Scan for the cell matching the given text and deliver its (x, y) coordinate at center. 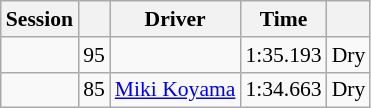
95 (94, 55)
Driver (176, 19)
Miki Koyama (176, 90)
Time (283, 19)
Session (40, 19)
1:34.663 (283, 90)
85 (94, 90)
1:35.193 (283, 55)
